Identify which cell holds the provided text, then report its (x, y) central coordinate. 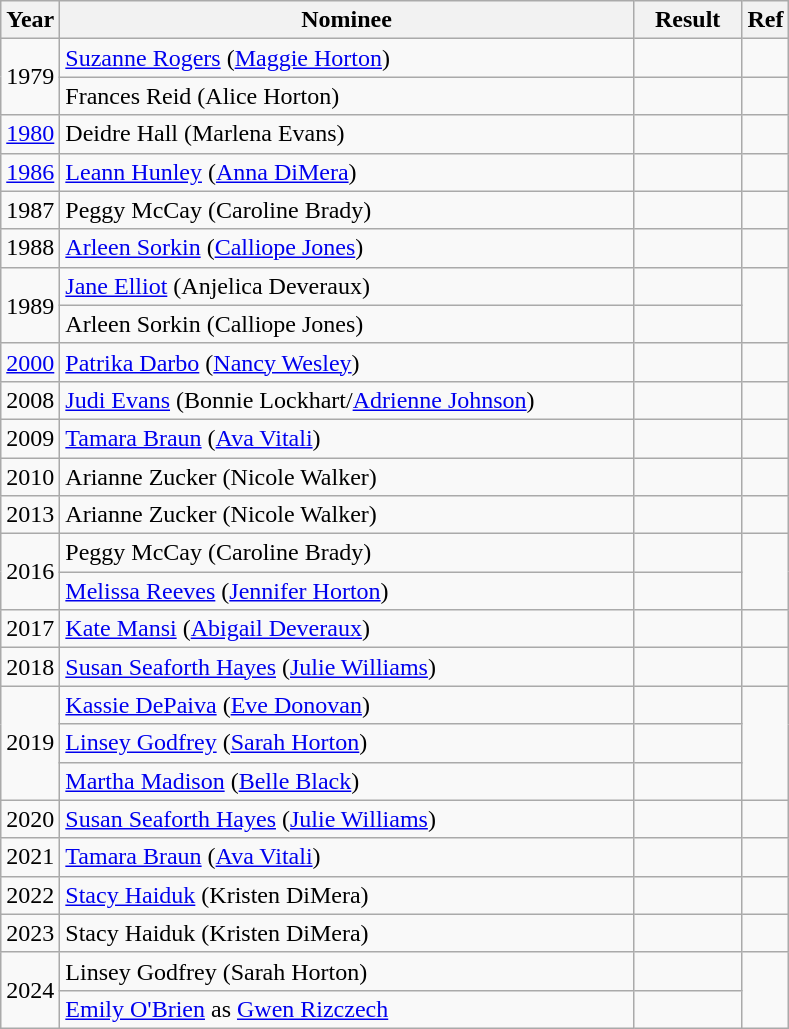
2000 (30, 362)
Kate Mansi (Abigail Deveraux) (347, 629)
Kassie DePaiva (Eve Donovan) (347, 705)
2013 (30, 515)
2016 (30, 572)
2008 (30, 400)
Year (30, 20)
2020 (30, 819)
Patrika Darbo (Nancy Wesley) (347, 362)
2009 (30, 438)
Judi Evans (Bonnie Lockhart/Adrienne Johnson) (347, 400)
Suzanne Rogers (Maggie Horton) (347, 58)
Ref (766, 20)
1986 (30, 172)
2021 (30, 857)
Frances Reid (Alice Horton) (347, 96)
2019 (30, 743)
Nominee (347, 20)
2017 (30, 629)
2023 (30, 933)
Melissa Reeves (Jennifer Horton) (347, 591)
Leann Hunley (Anna DiMera) (347, 172)
Emily O'Brien as Gwen Rizczech (347, 1009)
1979 (30, 77)
2010 (30, 477)
1988 (30, 248)
2022 (30, 895)
Result (688, 20)
Jane Elliot (Anjelica Deveraux) (347, 286)
1987 (30, 210)
Deidre Hall (Marlena Evans) (347, 134)
2018 (30, 667)
2024 (30, 990)
Martha Madison (Belle Black) (347, 781)
1989 (30, 305)
1980 (30, 134)
